From the cell containing the given text, extract its center point as (x, y) coordinate. 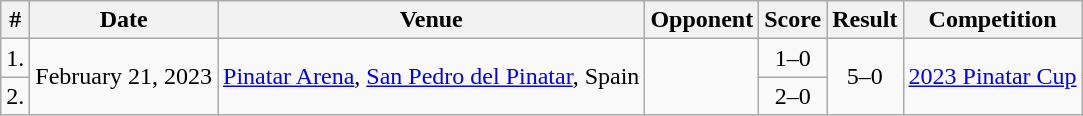
Score (793, 20)
Competition (992, 20)
2–0 (793, 96)
Opponent (702, 20)
5–0 (865, 77)
Venue (432, 20)
Date (124, 20)
1. (16, 58)
Result (865, 20)
# (16, 20)
February 21, 2023 (124, 77)
Pinatar Arena, San Pedro del Pinatar, Spain (432, 77)
1–0 (793, 58)
2023 Pinatar Cup (992, 77)
2. (16, 96)
